Output the (x, y) coordinate of the center of the cell containing the given text.  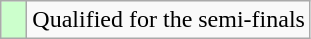
Qualified for the semi-finals (169, 20)
